Extract the (x, y) coordinate from the center of the cell holding the provided text.  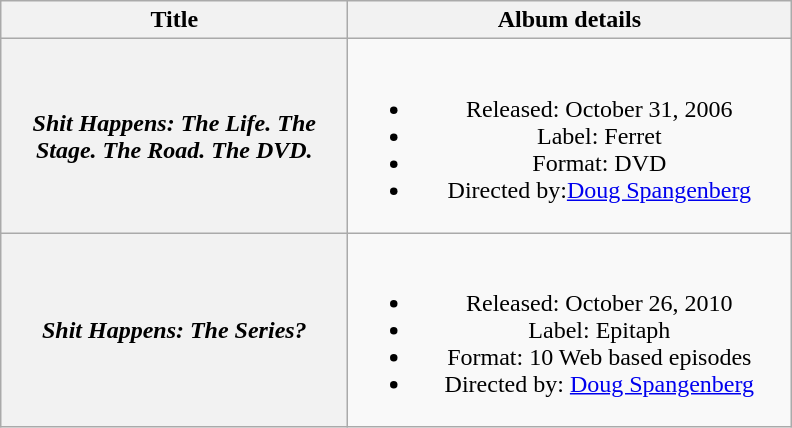
Released: October 26, 2010Label: EpitaphFormat: 10 Web based episodesDirected by: Doug Spangenberg (570, 330)
Released: October 31, 2006Label: FerretFormat: DVDDirected by:Doug Spangenberg (570, 136)
Shit Happens: The Series? (174, 330)
Shit Happens: The Life. TheStage. The Road. The DVD. (174, 136)
Title (174, 20)
Album details (570, 20)
